For the text-containing cell, return its midpoint in [X, Y] coordinate format. 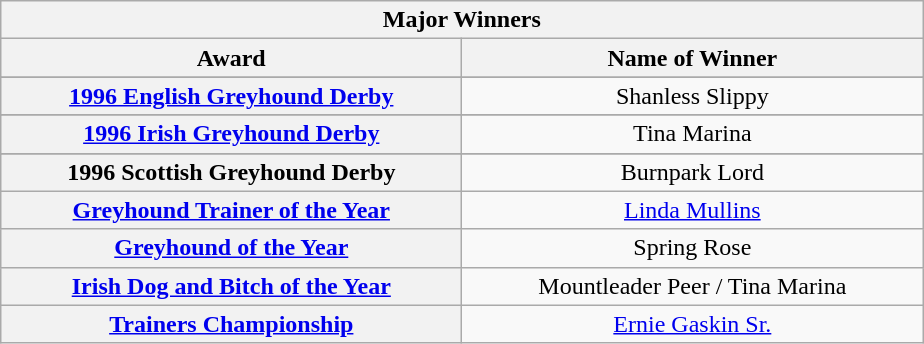
Tina Marina [692, 134]
1996 Irish Greyhound Derby [232, 134]
Award [232, 58]
Irish Dog and Bitch of the Year [232, 286]
1996 Scottish Greyhound Derby [232, 172]
Burnpark Lord [692, 172]
1996 English Greyhound Derby [232, 96]
Mountleader Peer / Tina Marina [692, 286]
Greyhound of the Year [232, 248]
Major Winners [462, 20]
Trainers Championship [232, 324]
Name of Winner [692, 58]
Greyhound Trainer of the Year [232, 210]
Ernie Gaskin Sr. [692, 324]
Spring Rose [692, 248]
Shanless Slippy [692, 96]
Linda Mullins [692, 210]
